From the cell containing the given text, extract its center point as (x, y) coordinate. 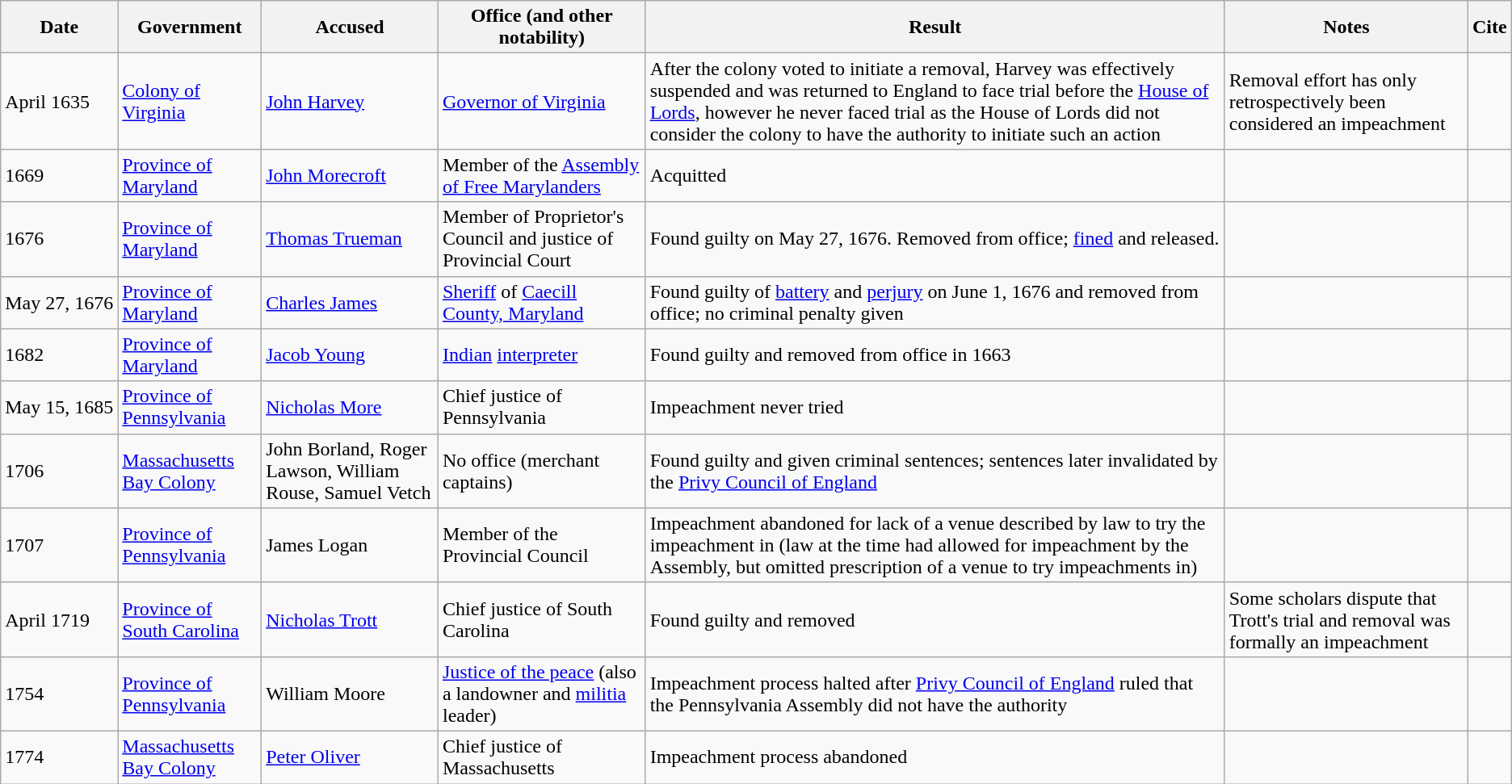
Justice of the peace (also a landowner and militia leader) (541, 694)
Charles James (351, 302)
Found guilty and removed (935, 619)
Member of the Provincial Council (541, 545)
Some scholars dispute that Trott's trial and removal was formally an impeachment (1346, 619)
1682 (60, 355)
Result (935, 27)
Indian interpreter (541, 355)
1669 (60, 176)
James Logan (351, 545)
Impeachment process halted after Privy Council of England ruled that the Pennsylvania Assembly did not have the authority (935, 694)
John Morecroft (351, 176)
April 1719 (60, 619)
William Moore (351, 694)
Governor of Virginia (541, 102)
Impeachment process abandoned (935, 757)
1754 (60, 694)
Acquitted (935, 176)
Member of Proprietor's Council and justice of Provincial Court (541, 239)
Cite (1489, 27)
Nicholas Trott (351, 619)
Found guilty of battery and perjury on June 1, 1676 and removed from office; no criminal penalty given (935, 302)
1676 (60, 239)
1706 (60, 471)
John Harvey (351, 102)
April 1635 (60, 102)
Chief justice of Pennsylvania (541, 407)
1774 (60, 757)
Found guilty and given criminal sentences; sentences later invalidated by the Privy Council of England (935, 471)
Sheriff of Caecill County, Maryland (541, 302)
Peter Oliver (351, 757)
Member of the Assembly of Free Marylanders (541, 176)
Date (60, 27)
Province of South Carolina (190, 619)
May 27, 1676 (60, 302)
1707 (60, 545)
Colony of Virginia (190, 102)
No office (merchant captains) (541, 471)
Impeachment never tried (935, 407)
Government (190, 27)
Jacob Young (351, 355)
Thomas Trueman (351, 239)
May 15, 1685 (60, 407)
Notes (1346, 27)
John Borland, Roger Lawson, William Rouse, Samuel Vetch (351, 471)
Nicholas More (351, 407)
Chief justice of South Carolina (541, 619)
Chief justice of Massachusetts (541, 757)
Found guilty on May 27, 1676. Removed from office; fined and released. (935, 239)
Found guilty and removed from office in 1663 (935, 355)
Office (and other notability) (541, 27)
Accused (351, 27)
Removal effort has only retrospectively been considered an impeachment (1346, 102)
